Detect which cell encompasses the target text, then output its (X, Y) center coordinate. 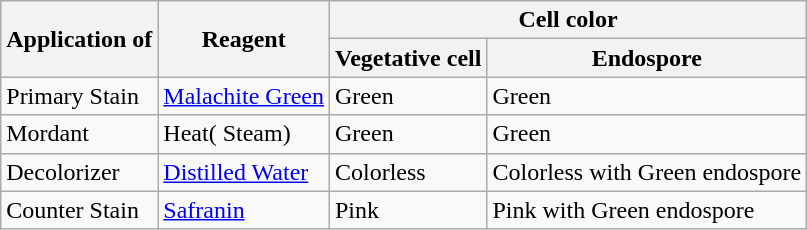
Decolorizer (80, 172)
Safranin (244, 210)
Application of (80, 39)
Endospore (647, 58)
Colorless with Green endospore (647, 172)
Pink with Green endospore (647, 210)
Cell color (568, 20)
Colorless (408, 172)
Primary Stain (80, 96)
Distilled Water (244, 172)
Heat( Steam) (244, 134)
Vegetative cell (408, 58)
Counter Stain (80, 210)
Reagent (244, 39)
Malachite Green (244, 96)
Pink (408, 210)
Mordant (80, 134)
